Return [X, Y] of the center of cell containing provided text 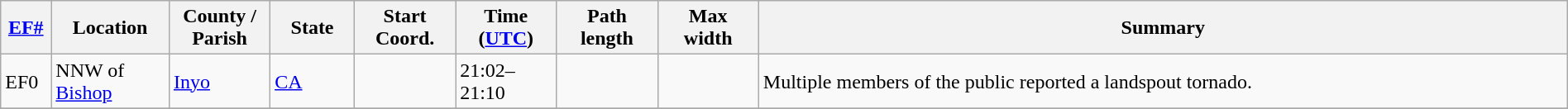
Location [111, 28]
Inyo [219, 81]
Path length [607, 28]
Max width [708, 28]
NNW of Bishop [111, 81]
Summary [1163, 28]
21:02–21:10 [506, 81]
EF# [26, 28]
County / Parish [219, 28]
State [313, 28]
Time (UTC) [506, 28]
Start Coord. [404, 28]
Multiple members of the public reported a landspout tornado. [1163, 81]
CA [313, 81]
EF0 [26, 81]
